Pinpoint the cell where the given text exists, returning its (X, Y) midpoint coordinate. 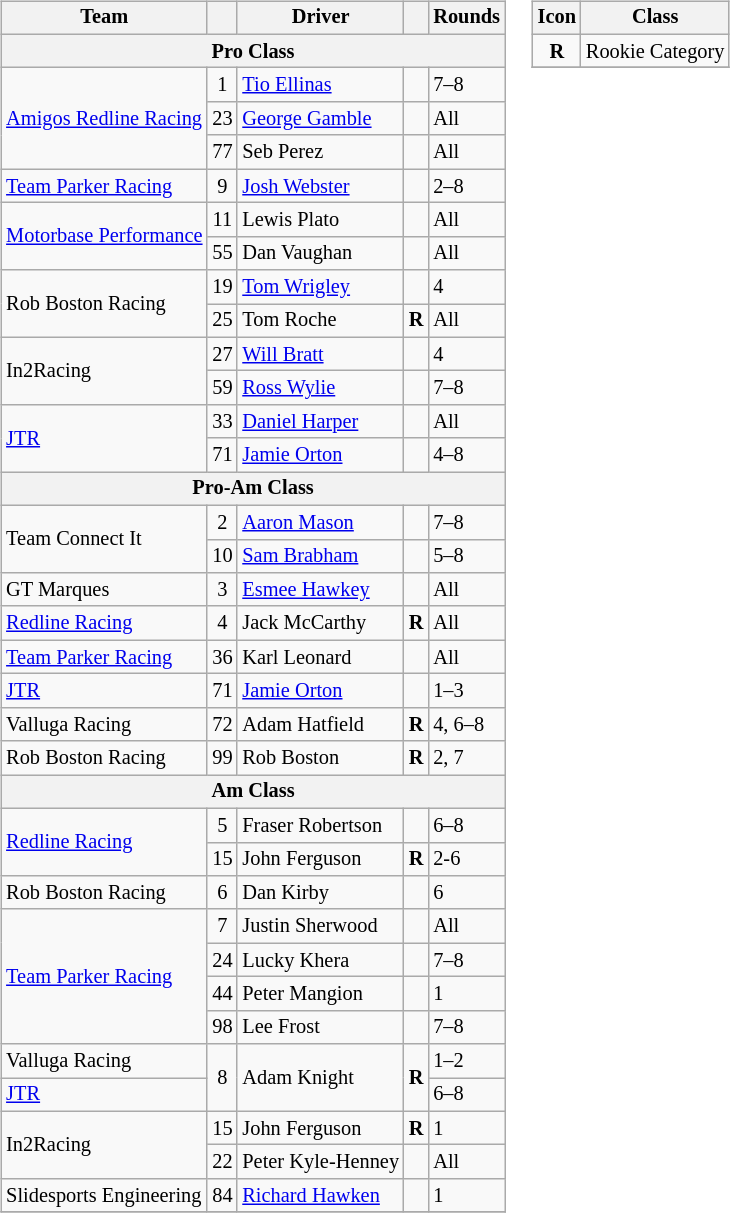
1–2 (466, 1061)
Seb Perez (320, 152)
44 (222, 994)
59 (222, 388)
Class (655, 18)
Rounds (466, 18)
7 (222, 926)
Rob Boston (320, 758)
Pro-Am Class (253, 489)
9 (222, 186)
4–8 (466, 455)
77 (222, 152)
36 (222, 657)
Team Connect It (104, 538)
Team (104, 18)
Josh Webster (320, 186)
25 (222, 321)
23 (222, 119)
5–8 (466, 556)
George Gamble (320, 119)
55 (222, 253)
Peter Mangion (320, 994)
2-6 (466, 859)
Lewis Plato (320, 220)
Will Bratt (320, 354)
Lee Frost (320, 1027)
19 (222, 287)
1–3 (466, 691)
Adam Hatfield (320, 724)
Fraser Robertson (320, 825)
Sam Brabham (320, 556)
Motorbase Performance (104, 236)
Am Class (253, 792)
4, 6–8 (466, 724)
Icon (557, 18)
99 (222, 758)
Daniel Harper (320, 422)
33 (222, 422)
Karl Leonard (320, 657)
Driver (320, 18)
Dan Vaughan (320, 253)
Rookie Category (655, 51)
2 (222, 522)
2, 7 (466, 758)
Tom Wrigley (320, 287)
Tom Roche (320, 321)
Peter Kyle-Henney (320, 1162)
Amigos Redline Racing (104, 118)
Justin Sherwood (320, 926)
22 (222, 1162)
Richard Hawken (320, 1196)
Dan Kirby (320, 893)
2–8 (466, 186)
27 (222, 354)
Lucky Khera (320, 960)
98 (222, 1027)
Ross Wylie (320, 388)
11 (222, 220)
84 (222, 1196)
3 (222, 590)
Esmee Hawkey (320, 590)
Jack McCarthy (320, 623)
72 (222, 724)
8 (222, 1078)
Aaron Mason (320, 522)
Pro Class (253, 51)
Slidesports Engineering (104, 1196)
Adam Knight (320, 1078)
10 (222, 556)
5 (222, 825)
GT Marques (104, 590)
Tio Ellinas (320, 85)
24 (222, 960)
